Return [x, y] of the center of cell containing provided text 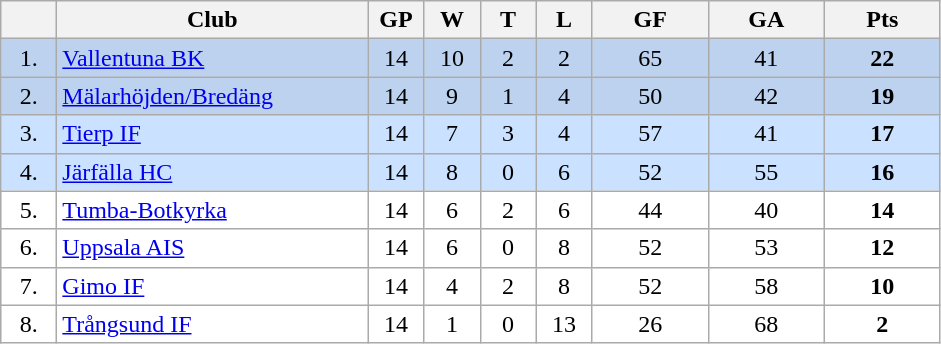
Trångsund IF [212, 324]
50 [650, 96]
Vallentuna BK [212, 58]
8. [29, 324]
42 [766, 96]
4. [29, 172]
3. [29, 134]
58 [766, 286]
13 [564, 324]
53 [766, 248]
Järfälla HC [212, 172]
Pts [882, 20]
65 [650, 58]
44 [650, 210]
40 [766, 210]
6. [29, 248]
2. [29, 96]
12 [882, 248]
L [564, 20]
7. [29, 286]
19 [882, 96]
9 [452, 96]
3 [508, 134]
GF [650, 20]
16 [882, 172]
T [508, 20]
GP [396, 20]
Tumba-Botkyrka [212, 210]
26 [650, 324]
Mälarhöjden/Bredäng [212, 96]
68 [766, 324]
1. [29, 58]
22 [882, 58]
57 [650, 134]
Uppsala AIS [212, 248]
55 [766, 172]
5. [29, 210]
W [452, 20]
Gimo IF [212, 286]
GA [766, 20]
7 [452, 134]
Tierp IF [212, 134]
Club [212, 20]
17 [882, 134]
